Identify which cell holds the provided text, then report its (x, y) central coordinate. 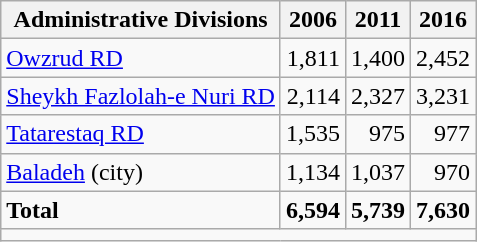
1,037 (378, 172)
975 (378, 134)
2016 (444, 20)
1,400 (378, 58)
Total (141, 210)
1,811 (312, 58)
Sheykh Fazlolah-e Nuri RD (141, 96)
970 (444, 172)
7,630 (444, 210)
1,535 (312, 134)
2006 (312, 20)
Owzrud RD (141, 58)
2,327 (378, 96)
2011 (378, 20)
2,114 (312, 96)
5,739 (378, 210)
Administrative Divisions (141, 20)
Tatarestaq RD (141, 134)
1,134 (312, 172)
2,452 (444, 58)
3,231 (444, 96)
977 (444, 134)
6,594 (312, 210)
Baladeh (city) (141, 172)
